Scan for the cell matching the given text and deliver its (x, y) coordinate at center. 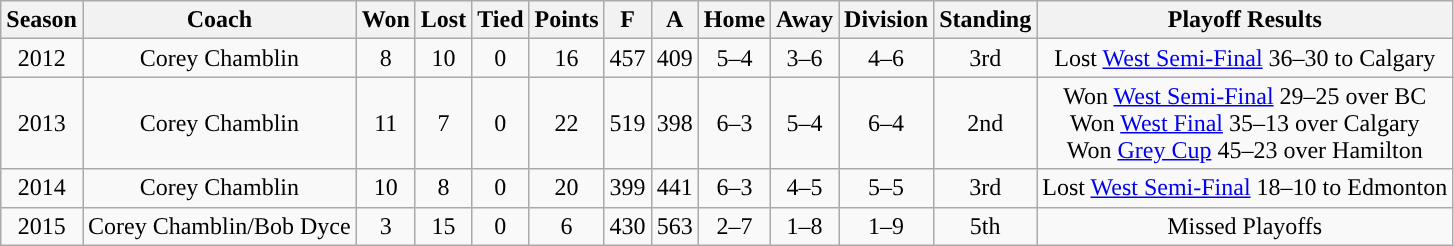
Lost West Semi-Final 36–30 to Calgary (1245, 58)
20 (566, 188)
4–6 (886, 58)
15 (443, 226)
1–8 (805, 226)
441 (674, 188)
5–5 (886, 188)
399 (628, 188)
7 (443, 123)
2–7 (734, 226)
22 (566, 123)
Standing (986, 20)
4–5 (805, 188)
Division (886, 20)
3 (386, 226)
16 (566, 58)
Away (805, 20)
Tied (500, 20)
11 (386, 123)
398 (674, 123)
Lost West Semi-Final 18–10 to Edmonton (1245, 188)
409 (674, 58)
A (674, 20)
2nd (986, 123)
Playoff Results (1245, 20)
F (628, 20)
2013 (42, 123)
1–9 (886, 226)
Points (566, 20)
Home (734, 20)
Lost (443, 20)
2015 (42, 226)
5th (986, 226)
430 (628, 226)
6–4 (886, 123)
Won West Semi-Final 29–25 over BCWon West Final 35–13 over CalgaryWon Grey Cup 45–23 over Hamilton (1245, 123)
Missed Playoffs (1245, 226)
6 (566, 226)
2014 (42, 188)
457 (628, 58)
Coach (219, 20)
Corey Chamblin/Bob Dyce (219, 226)
519 (628, 123)
2012 (42, 58)
3–6 (805, 58)
Season (42, 20)
Won (386, 20)
563 (674, 226)
